Return the (x, y) coordinate for the center point of the cell that contains the specified text.  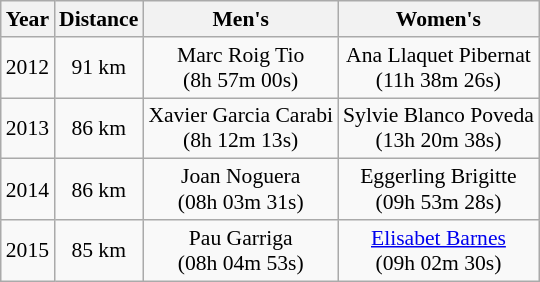
Elisabet Barnes(09h 02m 30s) (438, 250)
Women's (438, 19)
Sylvie Blanco Poveda (13h 20m 38s) (438, 128)
Ana Llaquet Pibernat (11h 38m 26s) (438, 68)
Eggerling Brigitte(09h 53m 28s) (438, 190)
2012 (28, 68)
Men's (240, 19)
85 km (98, 250)
2013 (28, 128)
Marc Roig Tio (8h 57m 00s) (240, 68)
2014 (28, 190)
Distance (98, 19)
Joan Noguera(08h 03m 31s) (240, 190)
Year (28, 19)
2015 (28, 250)
91 km (98, 68)
Xavier Garcia Carabi (8h 12m 13s) (240, 128)
Pau Garriga(08h 04m 53s) (240, 250)
